Locate the cell with the specified text and output its (X, Y) center coordinate. 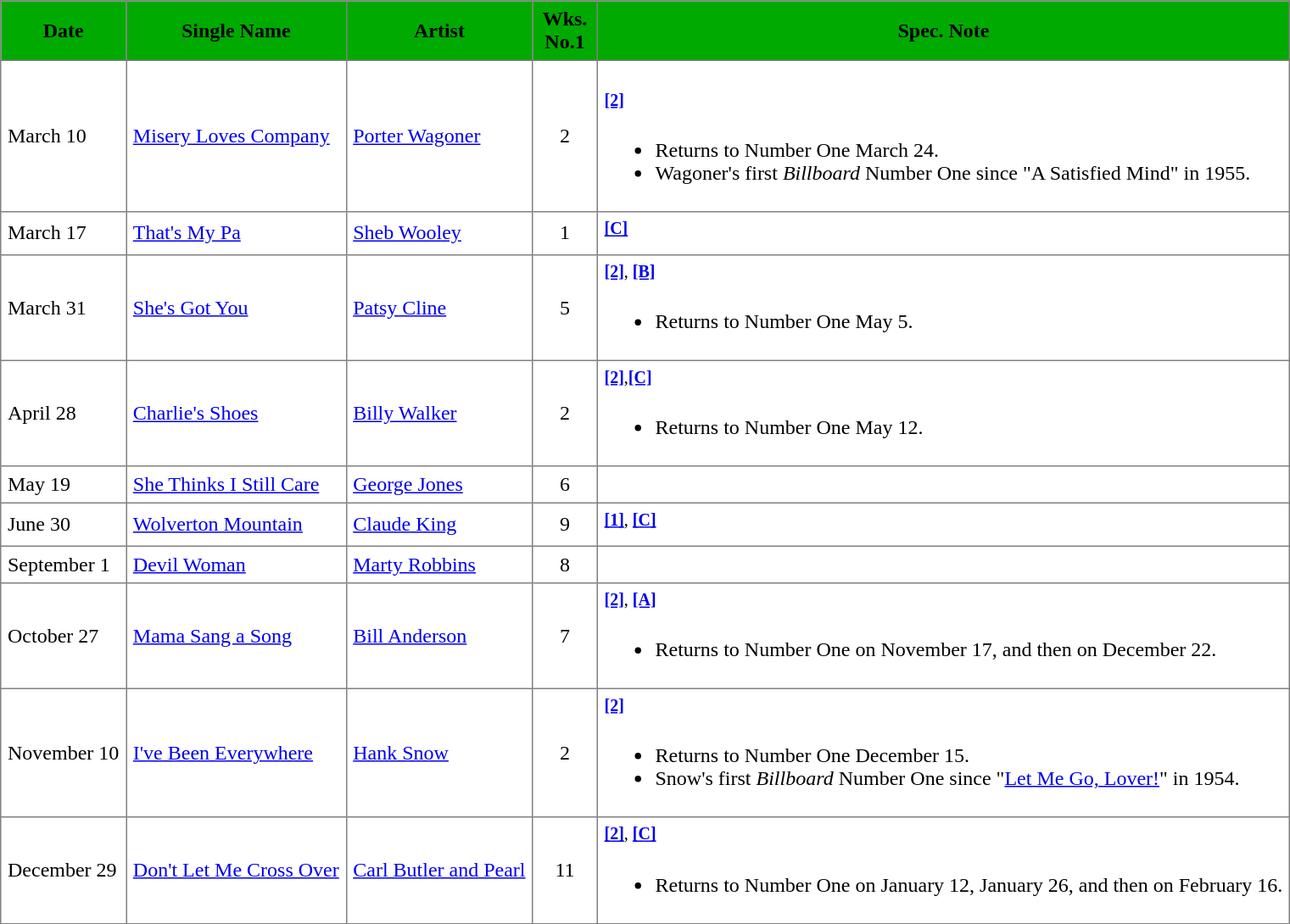
George Jones (439, 485)
[2], [B]Returns to Number One May 5. (943, 307)
1 (565, 233)
7 (565, 636)
Devil Woman (236, 565)
March 10 (64, 136)
Porter Wagoner (439, 136)
Billy Walker (439, 414)
Marty Robbins (439, 565)
Artist (439, 31)
Hank Snow (439, 753)
[2]Returns to Number One March 24.Wagoner's first Billboard Number One since "A Satisfied Mind" in 1955. (943, 136)
5 (565, 307)
[2], [C]Returns to Number One on January 12, January 26, and then on February 16. (943, 870)
[2]Returns to Number One December 15.Snow's first Billboard Number One since "Let Me Go, Lover!" in 1954. (943, 753)
She Thinks I Still Care (236, 485)
December 29 (64, 870)
Bill Anderson (439, 636)
March 17 (64, 233)
Single Name (236, 31)
Spec. Note (943, 31)
November 10 (64, 753)
Wolverton Mountain (236, 525)
9 (565, 525)
That's My Pa (236, 233)
June 30 (64, 525)
September 1 (64, 565)
I've Been Everywhere (236, 753)
March 31 (64, 307)
Don't Let Me Cross Over (236, 870)
May 19 (64, 485)
[1], [C] (943, 525)
8 (565, 565)
Patsy Cline (439, 307)
Date (64, 31)
Mama Sang a Song (236, 636)
April 28 (64, 414)
[2],[C]Returns to Number One May 12. (943, 414)
6 (565, 485)
Charlie's Shoes (236, 414)
Wks. No.1 (565, 31)
[C] (943, 233)
Sheb Wooley (439, 233)
[2], [A]Returns to Number One on November 17, and then on December 22. (943, 636)
She's Got You (236, 307)
Claude King (439, 525)
11 (565, 870)
Carl Butler and Pearl (439, 870)
October 27 (64, 636)
Misery Loves Company (236, 136)
